Find where the given text appears and provide that cell's center as (x, y) coordinate. 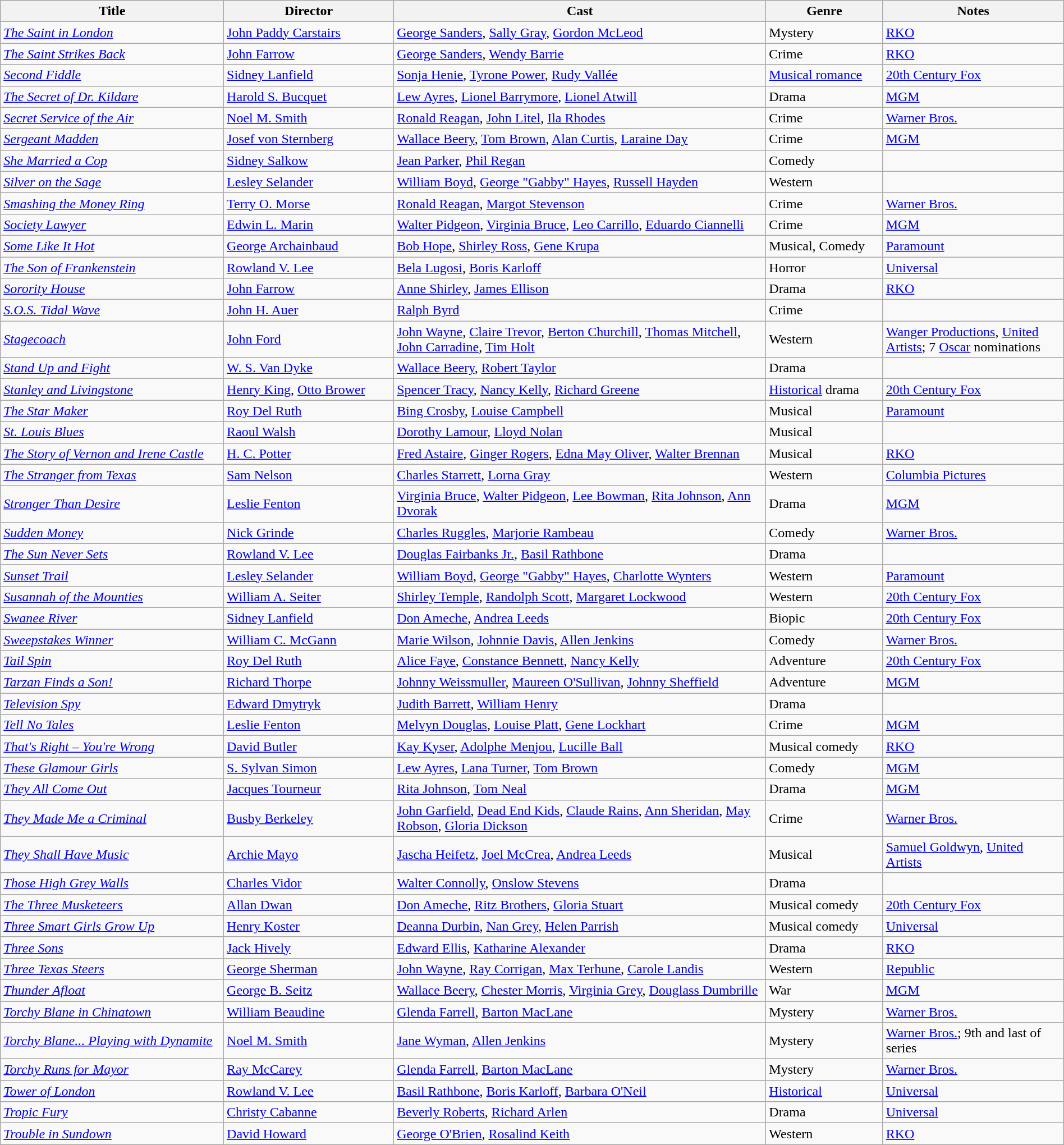
William Boyd, George "Gabby" Hayes, Charlotte Wynters (580, 575)
William A. Seiter (309, 597)
Spencer Tracy, Nancy Kelly, Richard Greene (580, 390)
Bela Lugosi, Boris Karloff (580, 268)
Walter Connolly, Onslow Stevens (580, 883)
The Son of Frankenstein (112, 268)
Harold S. Bucquet (309, 97)
Jack Hively (309, 947)
Shirley Temple, Randolph Scott, Margaret Lockwood (580, 597)
Jascha Heifetz, Joel McCrea, Andrea Leeds (580, 854)
Sorority House (112, 289)
Lew Ayres, Lana Turner, Tom Brown (580, 768)
Deanna Durbin, Nan Grey, Helen Parrish (580, 926)
Torchy Runs for Mayor (112, 1070)
Television Spy (112, 704)
Trouble in Sundown (112, 1134)
Stagecoach (112, 339)
S.O.S. Tidal Wave (112, 310)
George Sanders, Sally Gray, Gordon McLeod (580, 33)
Henry King, Otto Brower (309, 390)
These Glamour Girls (112, 768)
The Secret of Dr. Kildare (112, 97)
The Stranger from Texas (112, 475)
The Star Maker (112, 411)
Beverly Roberts, Richard Arlen (580, 1112)
Musical, Comedy (824, 246)
Fred Astaire, Ginger Rogers, Edna May Oliver, Walter Brennan (580, 454)
Ray McCarey (309, 1070)
Torchy Blane... Playing with Dynamite (112, 1041)
The Story of Vernon and Irene Castle (112, 454)
Three Sons (112, 947)
Melvyn Douglas, Louise Platt, Gene Lockhart (580, 725)
Rita Johnson, Tom Neal (580, 789)
Sam Nelson (309, 475)
Some Like It Hot (112, 246)
Wallace Beery, Chester Morris, Virginia Grey, Douglass Dumbrille (580, 990)
Don Ameche, Andrea Leeds (580, 618)
Columbia Pictures (973, 475)
William C. McGann (309, 639)
Virginia Bruce, Walter Pidgeon, Lee Bowman, Rita Johnson, Ann Dvorak (580, 504)
Tail Spin (112, 661)
Tower of London (112, 1091)
David Howard (309, 1134)
Those High Grey Walls (112, 883)
George B. Seitz (309, 990)
They Made Me a Criminal (112, 818)
Ronald Reagan, John Litel, Ila Rhodes (580, 118)
Judith Barrett, William Henry (580, 704)
Second Fiddle (112, 75)
Smashing the Money Ring (112, 203)
Charles Starrett, Lorna Gray (580, 475)
George Sherman (309, 969)
Director (309, 11)
Dorothy Lamour, Lloyd Nolan (580, 432)
Sonja Henie, Tyrone Power, Rudy Vallée (580, 75)
Three Smart Girls Grow Up (112, 926)
George Sanders, Wendy Barrie (580, 54)
Tarzan Finds a Son! (112, 683)
The Saint in London (112, 33)
Sidney Salkow (309, 161)
Sergeant Madden (112, 139)
Historical (824, 1091)
Marie Wilson, Johnnie Davis, Allen Jenkins (580, 639)
Anne Shirley, James Ellison (580, 289)
Walter Pidgeon, Virginia Bruce, Leo Carrillo, Eduardo Ciannelli (580, 225)
William Boyd, George "Gabby" Hayes, Russell Hayden (580, 182)
They Shall Have Music (112, 854)
Kay Kyser, Adolphe Menjou, Lucille Ball (580, 746)
John Paddy Carstairs (309, 33)
Susannah of the Mounties (112, 597)
Don Ameche, Ritz Brothers, Gloria Stuart (580, 905)
Samuel Goldwyn, United Artists (973, 854)
Johnny Weissmuller, Maureen O'Sullivan, Johnny Sheffield (580, 683)
Notes (973, 11)
Sunset Trail (112, 575)
George Archainbaud (309, 246)
Bob Hope, Shirley Ross, Gene Krupa (580, 246)
Henry Koster (309, 926)
John Ford (309, 339)
S. Sylvan Simon (309, 768)
Historical drama (824, 390)
Basil Rathbone, Boris Karloff, Barbara O'Neil (580, 1091)
Horror (824, 268)
War (824, 990)
Charles Ruggles, Marjorie Rambeau (580, 533)
Lew Ayres, Lionel Barrymore, Lionel Atwill (580, 97)
Title (112, 11)
Alice Faye, Constance Bennett, Nancy Kelly (580, 661)
Archie Mayo (309, 854)
Nick Grinde (309, 533)
John Wayne, Claire Trevor, Berton Churchill, Thomas Mitchell, John Carradine, Tim Holt (580, 339)
Wallace Beery, Tom Brown, Alan Curtis, Laraine Day (580, 139)
Republic (973, 969)
Jane Wyman, Allen Jenkins (580, 1041)
St. Louis Blues (112, 432)
Jean Parker, Phil Regan (580, 161)
Jacques Tourneur (309, 789)
Charles Vidor (309, 883)
Sudden Money (112, 533)
Edward Dmytryk (309, 704)
Genre (824, 11)
Terry O. Morse (309, 203)
Stanley and Livingstone (112, 390)
Wanger Productions, United Artists; 7 Oscar nominations (973, 339)
Bing Crosby, Louise Campbell (580, 411)
Torchy Blane in Chinatown (112, 1012)
Douglas Fairbanks Jr., Basil Rathbone (580, 554)
Edwin L. Marin (309, 225)
David Butler (309, 746)
William Beaudine (309, 1012)
Stand Up and Fight (112, 368)
Biopic (824, 618)
Richard Thorpe (309, 683)
Cast (580, 11)
W. S. Van Dyke (309, 368)
Edward Ellis, Katharine Alexander (580, 947)
The Sun Never Sets (112, 554)
John H. Auer (309, 310)
They All Come Out (112, 789)
Raoul Walsh (309, 432)
Thunder Afloat (112, 990)
Josef von Sternberg (309, 139)
Society Lawyer (112, 225)
H. C. Potter (309, 454)
Wallace Beery, Robert Taylor (580, 368)
The Saint Strikes Back (112, 54)
John Garfield, Dead End Kids, Claude Rains, Ann Sheridan, May Robson, Gloria Dickson (580, 818)
Musical romance (824, 75)
Tropic Fury (112, 1112)
That's Right – You're Wrong (112, 746)
Christy Cabanne (309, 1112)
George O'Brien, Rosalind Keith (580, 1134)
Ralph Byrd (580, 310)
Busby Berkeley (309, 818)
Ronald Reagan, Margot Stevenson (580, 203)
Tell No Tales (112, 725)
Secret Service of the Air (112, 118)
Sweepstakes Winner (112, 639)
Warner Bros.; 9th and last of series (973, 1041)
John Wayne, Ray Corrigan, Max Terhune, Carole Landis (580, 969)
She Married a Cop (112, 161)
The Three Musketeers (112, 905)
Silver on the Sage (112, 182)
Allan Dwan (309, 905)
Three Texas Steers (112, 969)
Swanee River (112, 618)
Stronger Than Desire (112, 504)
